For the text-containing cell, return its midpoint in (x, y) coordinate format. 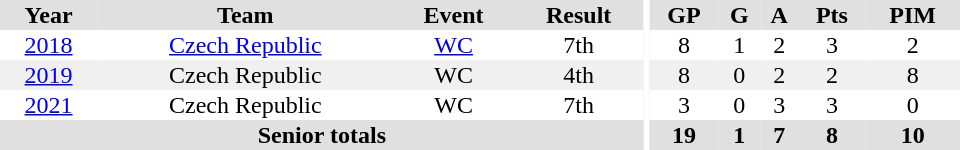
A (780, 15)
Year (48, 15)
10 (912, 135)
Pts (832, 15)
Senior totals (322, 135)
2021 (48, 105)
Result (579, 15)
19 (684, 135)
G (740, 15)
Team (245, 15)
4th (579, 75)
2018 (48, 45)
PIM (912, 15)
2019 (48, 75)
Event (454, 15)
7 (780, 135)
GP (684, 15)
